Find where the given text appears and provide that cell's center as [X, Y] coordinate. 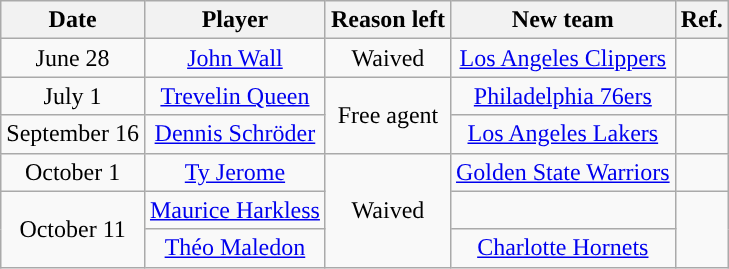
June 28 [73, 58]
Date [73, 20]
Los Angeles Lakers [562, 134]
Trevelin Queen [234, 96]
Dennis Schröder [234, 134]
Maurice Harkless [234, 210]
John Wall [234, 58]
July 1 [73, 96]
Player [234, 20]
October 11 [73, 229]
September 16 [73, 134]
Ref. [702, 20]
Ty Jerome [234, 172]
Reason left [388, 20]
Free agent [388, 115]
Los Angeles Clippers [562, 58]
Golden State Warriors [562, 172]
Théo Maledon [234, 248]
October 1 [73, 172]
Philadelphia 76ers [562, 96]
Charlotte Hornets [562, 248]
New team [562, 20]
